Extract the [X, Y] coordinate from the center of the cell holding the provided text.  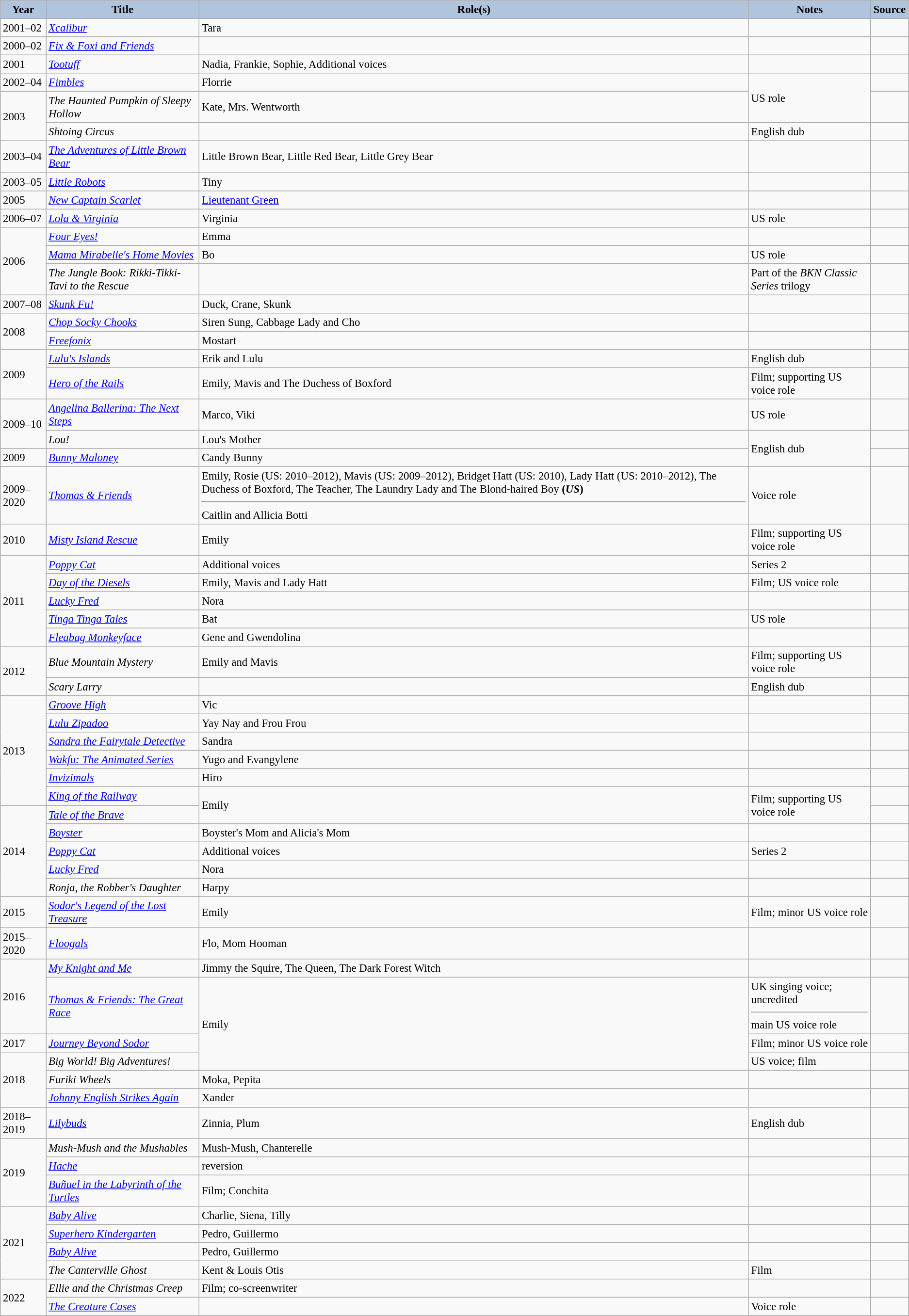
2022 [23, 1298]
Virginia [474, 218]
2010 [23, 539]
Fimbles [123, 82]
Thomas & Friends [123, 496]
Groove High [123, 705]
US voice; film [810, 1061]
2015–2020 [23, 944]
Lou! [123, 440]
Journey Beyond Sodor [123, 1043]
reversion [474, 1166]
Wakfu: The Animated Series [123, 760]
Lola & Virginia [123, 218]
Hache [123, 1166]
Lieutenant Green [474, 200]
Charlie, Siena, Tilly [474, 1216]
Tara [474, 28]
Marco, Viki [474, 415]
2003–05 [23, 182]
2005 [23, 200]
Bat [474, 619]
Skunk Fu! [123, 304]
Buñuel in the Labyrinth of the Turtles [123, 1191]
Blue Mountain Mystery [123, 662]
Gene and Gwendolina [474, 637]
Part of the BKN Classic Series trilogy [810, 279]
Four Eyes! [123, 236]
2008 [23, 332]
Year [23, 10]
Harpy [474, 887]
Ellie and the Christmas Creep [123, 1288]
Duck, Crane, Skunk [474, 304]
Day of the Diesels [123, 583]
Angelina Ballerina: The Next Steps [123, 415]
2000–02 [23, 46]
Hiro [474, 778]
Nadia, Frankie, Sophie, Additional voices [474, 64]
Emily, Mavis and The Duchess of Boxford [474, 384]
Florrie [474, 82]
2001–02 [23, 28]
Xander [474, 1098]
The Canterville Ghost [123, 1270]
Film; US voice role [810, 583]
Invizimals [123, 778]
Furiki Wheels [123, 1080]
Title [123, 10]
Film; Conchita [474, 1191]
Vic [474, 705]
Johnny English Strikes Again [123, 1098]
Moka, Pepita [474, 1080]
Flo, Mom Hooman [474, 944]
2021 [23, 1243]
Tiny [474, 182]
UK singing voice; uncreditedmain US voice role [810, 1006]
Mostart [474, 340]
2002–04 [23, 82]
Jimmy the Squire, The Queen, The Dark Forest Witch [474, 968]
2011 [23, 601]
Emily and Mavis [474, 662]
2009–10 [23, 424]
2012 [23, 671]
2013 [23, 751]
Hero of the Rails [123, 384]
Source [890, 10]
2001 [23, 64]
Fix & Foxi and Friends [123, 46]
Superhero Kindergarten [123, 1234]
New Captain Scarlet [123, 200]
2018 [23, 1079]
Tootuff [123, 64]
Emily, Mavis and Lady Hatt [474, 583]
Sandra the Fairytale Detective [123, 741]
Film; co-screenwriter [474, 1288]
Erik and Lulu [474, 359]
2014 [23, 851]
The Creature Cases [123, 1307]
Lulu's Islands [123, 359]
Floogals [123, 944]
Zinnia, Plum [474, 1123]
Sandra [474, 741]
2003–04 [23, 157]
Thomas & Friends: The Great Race [123, 1006]
Role(s) [474, 10]
Yay Nay and Frou Frou [474, 723]
Sodor's Legend of the Lost Treasure [123, 913]
Little Brown Bear, Little Red Bear, Little Grey Bear [474, 157]
Chop Socky Chooks [123, 322]
2015 [23, 913]
Mush-Mush, Chanterelle [474, 1148]
Lulu Zipadoo [123, 723]
Boyster's Mom and Alicia's Mom [474, 833]
2007–08 [23, 304]
2006–07 [23, 218]
Fleabag Monkeyface [123, 637]
Yugo and Evangylene [474, 760]
2003 [23, 116]
2017 [23, 1043]
Shtoing Circus [123, 132]
Ronja, the Robber's Daughter [123, 887]
The Adventures of Little Brown Bear [123, 157]
2006 [23, 261]
Candy Bunny [474, 458]
Xcalibur [123, 28]
2016 [23, 997]
Bo [474, 255]
Tinga Tinga Tales [123, 619]
2018–2019 [23, 1123]
King of the Railway [123, 796]
Boyster [123, 833]
Film [810, 1270]
Big World! Big Adventures! [123, 1061]
My Knight and Me [123, 968]
Mush-Mush and the Mushables [123, 1148]
Siren Sung, Cabbage Lady and Cho [474, 322]
Notes [810, 10]
Bunny Maloney [123, 458]
Kent & Louis Otis [474, 1270]
Mama Mirabelle's Home Movies [123, 255]
Kate, Mrs. Wentworth [474, 108]
Freefonix [123, 340]
Tale of the Brave [123, 815]
Lou's Mother [474, 440]
Emma [474, 236]
Scary Larry [123, 687]
Misty Island Rescue [123, 539]
Lilybuds [123, 1123]
The Haunted Pumpkin of Sleepy Hollow [123, 108]
2019 [23, 1172]
The Jungle Book: Rikki-Tikki-Tavi to the Rescue [123, 279]
Little Robots [123, 182]
2009–2020 [23, 496]
